Identify which cell holds the provided text, then report its (x, y) central coordinate. 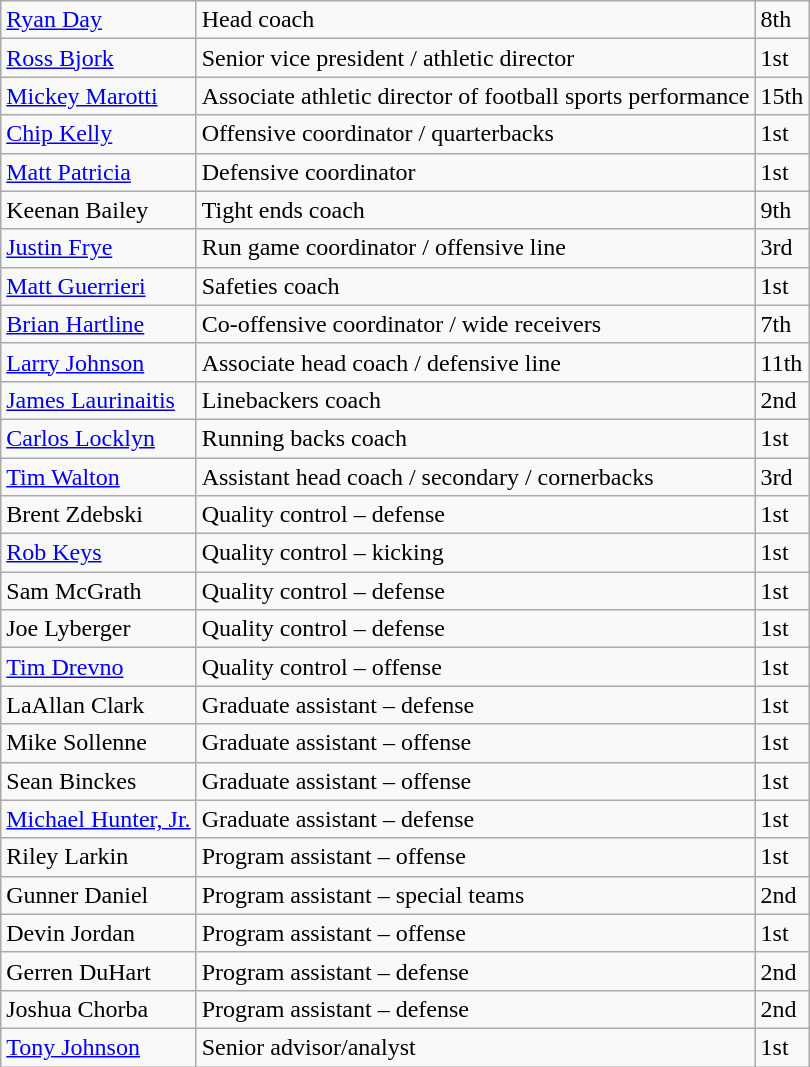
Justin Frye (98, 248)
Quality control – offense (476, 667)
Tight ends coach (476, 210)
Ross Bjork (98, 58)
Safeties coach (476, 286)
Tony Johnson (98, 1047)
Gunner Daniel (98, 895)
Rob Keys (98, 553)
Joshua Chorba (98, 1009)
Brian Hartline (98, 324)
Mike Sollenne (98, 743)
Associate head coach / defensive line (476, 362)
Devin Jordan (98, 933)
Run game coordinator / offensive line (476, 248)
Mickey Marotti (98, 96)
Sam McGrath (98, 591)
Co-offensive coordinator / wide receivers (476, 324)
Sean Binckes (98, 781)
Assistant head coach / secondary / cornerbacks (476, 477)
Tim Walton (98, 477)
Carlos Locklyn (98, 438)
11th (782, 362)
Michael Hunter, Jr. (98, 819)
Associate athletic director of football sports performance (476, 96)
Senior advisor/analyst (476, 1047)
Linebackers coach (476, 400)
Ryan Day (98, 20)
Head coach (476, 20)
Tim Drevno (98, 667)
Quality control – kicking (476, 553)
Larry Johnson (98, 362)
Riley Larkin (98, 857)
James Laurinaitis (98, 400)
LaAllan Clark (98, 705)
Gerren DuHart (98, 971)
Keenan Bailey (98, 210)
Joe Lyberger (98, 629)
Chip Kelly (98, 134)
Running backs coach (476, 438)
Offensive coordinator / quarterbacks (476, 134)
Brent Zdebski (98, 515)
9th (782, 210)
Senior vice president / athletic director (476, 58)
15th (782, 96)
Matt Patricia (98, 172)
7th (782, 324)
Matt Guerrieri (98, 286)
8th (782, 20)
Defensive coordinator (476, 172)
Program assistant – special teams (476, 895)
